Extract the (x, y) coordinate from the center of the cell holding the provided text.  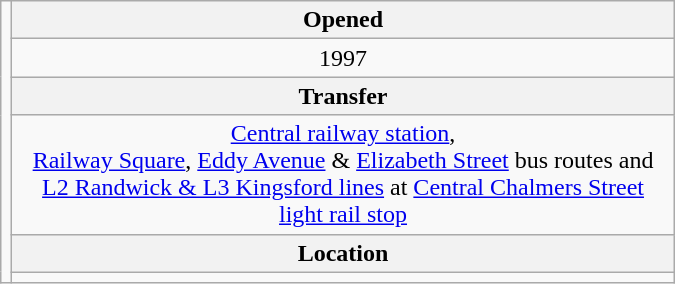
Location (343, 253)
Transfer (343, 96)
1997 (343, 58)
Opened (343, 20)
